Scan for the cell matching the given text and deliver its (X, Y) coordinate at center. 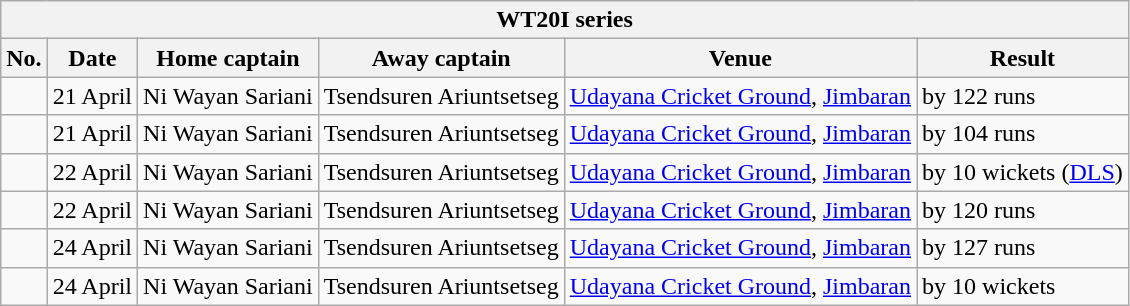
Venue (740, 58)
No. (24, 58)
WT20I series (565, 20)
Home captain (228, 58)
Away captain (441, 58)
by 104 runs (1023, 134)
by 122 runs (1023, 96)
by 10 wickets (DLS) (1023, 172)
by 10 wickets (1023, 286)
Date (92, 58)
by 127 runs (1023, 248)
by 120 runs (1023, 210)
Result (1023, 58)
